Output the (X, Y) coordinate of the center of the cell containing the given text.  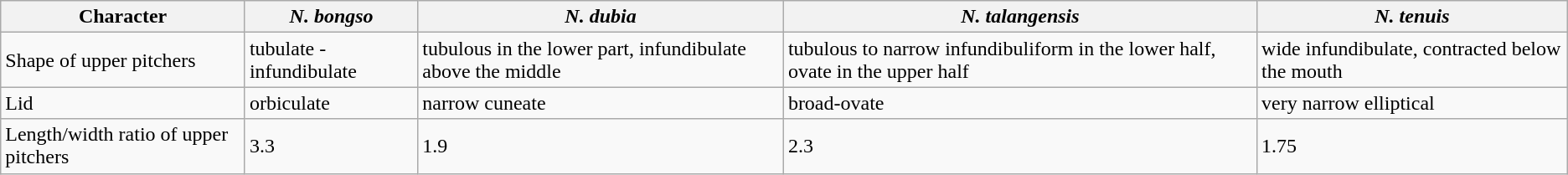
orbiculate (331, 103)
wide infundibulate, contracted below the mouth (1412, 60)
Lid (123, 103)
1.9 (601, 146)
3.3 (331, 146)
N. talangensis (1020, 17)
N. bongso (331, 17)
2.3 (1020, 146)
very narrow elliptical (1412, 103)
N. tenuis (1412, 17)
tubulous to narrow infundibuliform in the lower half, ovate in the upper half (1020, 60)
Shape of upper pitchers (123, 60)
narrow cuneate (601, 103)
broad-ovate (1020, 103)
tubulate - infundibulate (331, 60)
Character (123, 17)
N. dubia (601, 17)
tubulous in the lower part, infundibulate above the middle (601, 60)
1.75 (1412, 146)
Length/width ratio of upper pitchers (123, 146)
